Identify which cell holds the provided text, then report its [x, y] central coordinate. 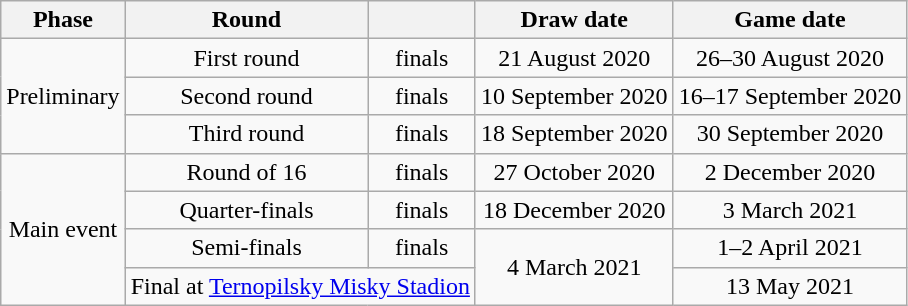
21 August 2020 [574, 58]
First round [246, 58]
Main event [63, 229]
30 September 2020 [790, 134]
4 March 2021 [574, 267]
Game date [790, 20]
Phase [63, 20]
Draw date [574, 20]
Round [246, 20]
18 December 2020 [574, 210]
Second round [246, 96]
Third round [246, 134]
26–30 August 2020 [790, 58]
27 October 2020 [574, 172]
Final at Ternopilsky Misky Stadion [300, 286]
1–2 April 2021 [790, 248]
3 March 2021 [790, 210]
10 September 2020 [574, 96]
Preliminary [63, 96]
16–17 September 2020 [790, 96]
Round of 16 [246, 172]
13 May 2021 [790, 286]
18 September 2020 [574, 134]
2 December 2020 [790, 172]
Quarter-finals [246, 210]
Semi-finals [246, 248]
